Capture the cell that displays the provided text and extract its [X, Y] central coordinate. 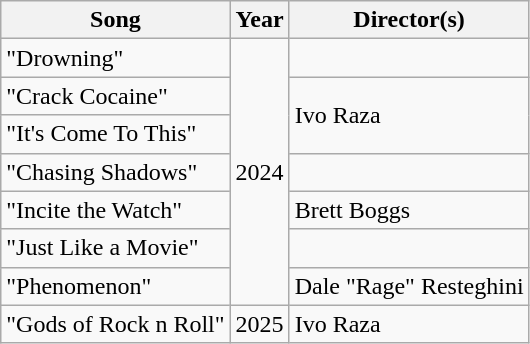
"Drowning" [116, 58]
"Just Like a Movie" [116, 248]
Dale "Rage" Resteghini [409, 286]
2025 [260, 324]
Brett Boggs [409, 210]
Song [116, 20]
"Chasing Shadows" [116, 172]
"Crack Cocaine" [116, 96]
2024 [260, 172]
"Incite the Watch" [116, 210]
Director(s) [409, 20]
"Gods of Rock n Roll" [116, 324]
Year [260, 20]
"It's Come To This" [116, 134]
"Phenomenon" [116, 286]
